Capture the cell that displays the provided text and extract its (x, y) central coordinate. 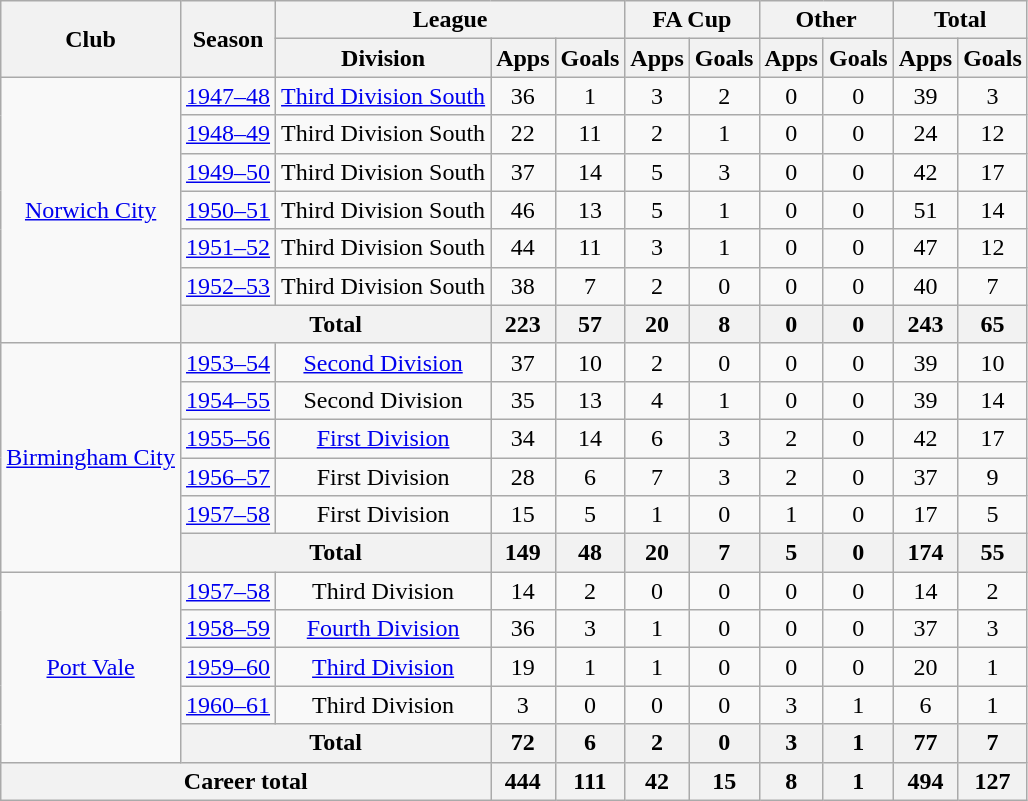
55 (993, 553)
48 (590, 553)
1954–55 (228, 400)
174 (925, 553)
9 (993, 477)
19 (523, 667)
444 (523, 781)
51 (925, 210)
35 (523, 400)
1949–50 (228, 172)
1950–51 (228, 210)
1956–57 (228, 477)
Career total (246, 781)
FA Cup (692, 20)
57 (590, 324)
Season (228, 39)
46 (523, 210)
Club (91, 39)
111 (590, 781)
Birmingham City (91, 457)
1960–61 (228, 705)
1948–49 (228, 134)
1953–54 (228, 362)
38 (523, 286)
40 (925, 286)
77 (925, 743)
1951–52 (228, 248)
4 (657, 400)
1947–48 (228, 96)
Port Vale (91, 667)
47 (925, 248)
Norwich City (91, 210)
Other (826, 20)
1952–53 (228, 286)
24 (925, 134)
44 (523, 248)
Division (384, 58)
1958–59 (228, 629)
223 (523, 324)
1959–60 (228, 667)
1955–56 (228, 438)
Fourth Division (384, 629)
72 (523, 743)
127 (993, 781)
34 (523, 438)
League (450, 20)
243 (925, 324)
28 (523, 477)
22 (523, 134)
149 (523, 553)
494 (925, 781)
65 (993, 324)
